Find where the given text appears and provide that cell's center as [x, y] coordinate. 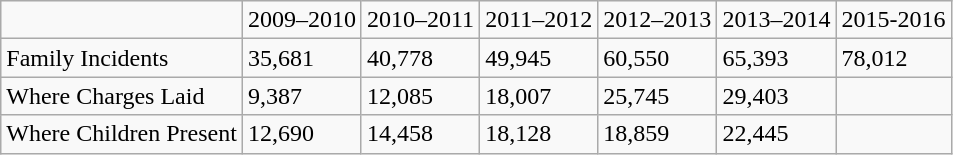
2015-2016 [894, 20]
Where Charges Laid [122, 96]
49,945 [539, 58]
29,403 [776, 96]
60,550 [658, 58]
18,859 [658, 134]
2009–2010 [302, 20]
2012–2013 [658, 20]
25,745 [658, 96]
2011–2012 [539, 20]
40,778 [420, 58]
9,387 [302, 96]
18,007 [539, 96]
12,690 [302, 134]
Family Incidents [122, 58]
78,012 [894, 58]
Where Children Present [122, 134]
14,458 [420, 134]
18,128 [539, 134]
35,681 [302, 58]
12,085 [420, 96]
65,393 [776, 58]
2013–2014 [776, 20]
22,445 [776, 134]
2010–2011 [420, 20]
